Capture the cell that displays the provided text and extract its [X, Y] central coordinate. 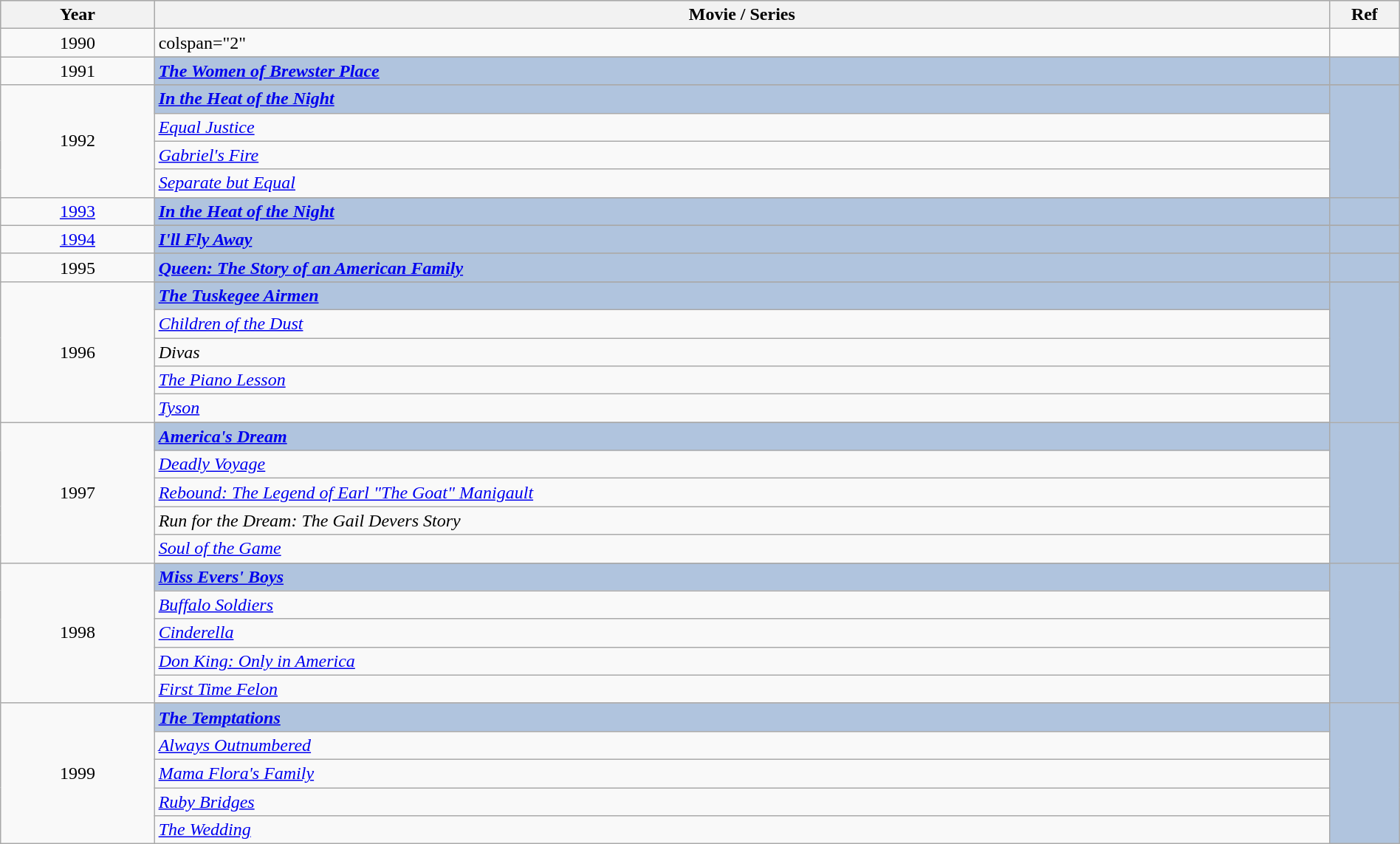
The Piano Lesson [741, 380]
The Temptations [741, 717]
America's Dream [741, 436]
Gabriel's Fire [741, 155]
Always Outnumbered [741, 745]
Children of the Dust [741, 323]
Soul of the Game [741, 549]
Rebound: The Legend of Earl "The Goat" Manigault [741, 493]
1996 [78, 351]
1998 [78, 633]
The Tuskegee Airmen [741, 295]
Run for the Dream: The Gail Devers Story [741, 521]
Queen: The Story of an American Family [741, 267]
Miss Evers' Boys [741, 577]
Buffalo Soldiers [741, 605]
Mama Flora's Family [741, 773]
Deadly Voyage [741, 464]
1993 [78, 211]
Ruby Bridges [741, 801]
I'll Fly Away [741, 239]
The Women of Brewster Place [741, 71]
Cinderella [741, 633]
1995 [78, 267]
Movie / Series [741, 15]
colspan="2" [741, 43]
Ref [1365, 15]
Year [78, 15]
The Wedding [741, 830]
Equal Justice [741, 127]
First Time Felon [741, 689]
1994 [78, 239]
1992 [78, 141]
Don King: Only in America [741, 661]
1991 [78, 71]
1997 [78, 493]
Tyson [741, 408]
Divas [741, 352]
Separate but Equal [741, 183]
1990 [78, 43]
1999 [78, 773]
